From the cell containing the given text, extract its center point as [X, Y] coordinate. 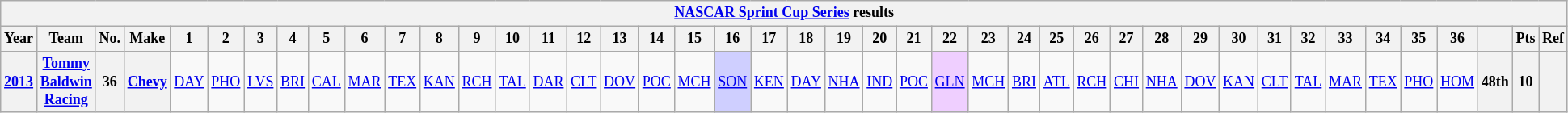
21 [914, 39]
16 [732, 39]
SON [732, 82]
DAR [548, 82]
No. [110, 39]
20 [879, 39]
18 [806, 39]
CHI [1127, 82]
LVS [260, 82]
26 [1092, 39]
13 [620, 39]
Pts [1526, 39]
4 [293, 39]
17 [769, 39]
25 [1056, 39]
29 [1200, 39]
GLN [950, 82]
HOM [1458, 82]
CAL [327, 82]
8 [439, 39]
7 [403, 39]
9 [477, 39]
KEN [769, 82]
Ref [1553, 39]
2013 [19, 82]
31 [1274, 39]
14 [656, 39]
12 [584, 39]
3 [260, 39]
11 [548, 39]
Make [147, 39]
32 [1308, 39]
ATL [1056, 82]
35 [1419, 39]
22 [950, 39]
Team [66, 39]
28 [1161, 39]
34 [1383, 39]
Year [19, 39]
33 [1346, 39]
2 [226, 39]
15 [694, 39]
1 [189, 39]
24 [1025, 39]
6 [365, 39]
Chevy [147, 82]
23 [988, 39]
IND [879, 82]
NASCAR Sprint Cup Series results [784, 13]
30 [1239, 39]
19 [844, 39]
Tommy Baldwin Racing [66, 82]
27 [1127, 39]
48th [1495, 82]
5 [327, 39]
